Determine the [x, y] coordinate at the center of the cell enclosing the given text.  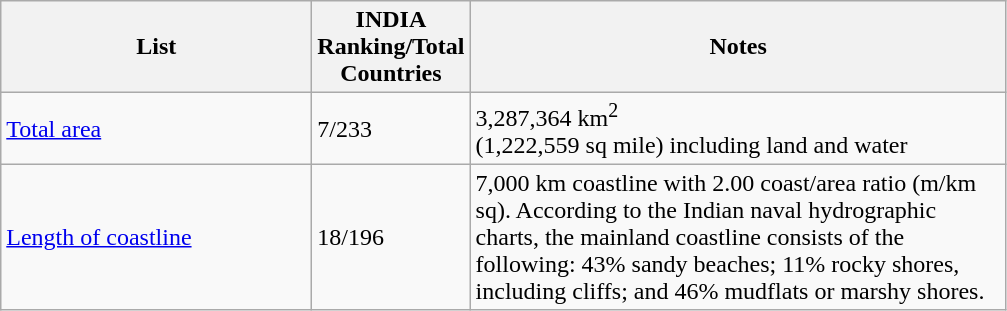
Length of coastline [156, 237]
3,287,364 km2(1,222,559 sq mile) including land and water [738, 129]
List [156, 47]
Notes [738, 47]
7/233 [391, 129]
18/196 [391, 237]
INDIA Ranking/Total Countries [391, 47]
Total area [156, 129]
